For the text-containing cell, return its midpoint in (X, Y) coordinate format. 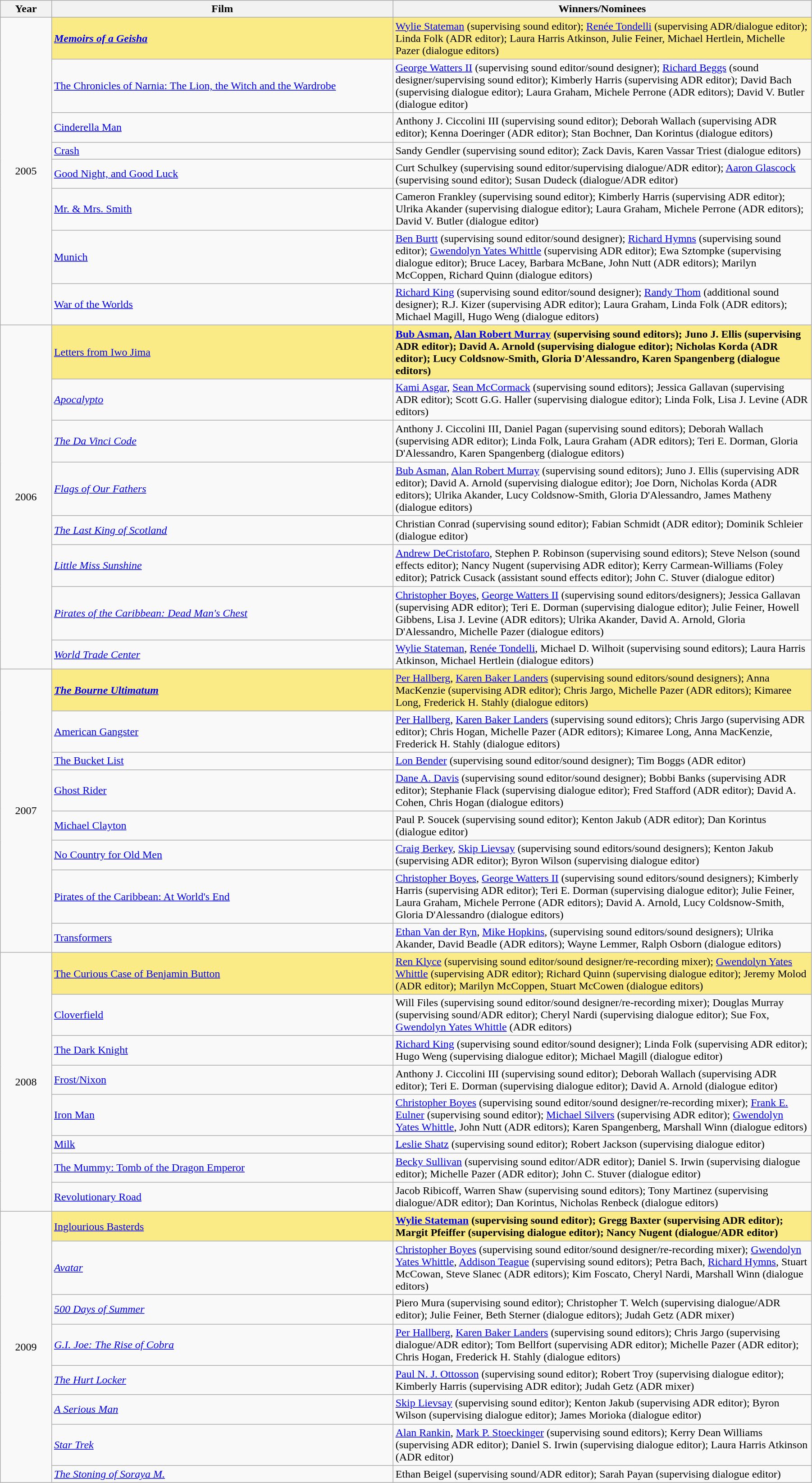
World Trade Center (222, 655)
Year (26, 9)
500 Days of Summer (222, 1309)
The Stoning of Soraya M. (222, 1474)
American Gangster (222, 732)
Iron Man (222, 1115)
2009 (26, 1347)
Apocalypto (222, 399)
2007 (26, 811)
2008 (26, 1082)
Lon Bender (supervising sound editor/sound designer); Tim Boggs (ADR editor) (602, 761)
Little Miss Sunshine (222, 566)
Michael Clayton (222, 826)
The Da Vinci Code (222, 441)
Film (222, 9)
Sandy Gendler (supervising sound editor); Zack Davis, Karen Vassar Triest (dialogue editors) (602, 151)
2005 (26, 171)
Munich (222, 257)
The Curious Case of Benjamin Button (222, 973)
Pirates of the Caribbean: At World's End (222, 896)
Ghost Rider (222, 790)
Paul P. Soucek (supervising sound editor); Kenton Jakub (ADR editor); Dan Korintus (dialogue editor) (602, 826)
Pirates of the Caribbean: Dead Man's Chest (222, 613)
Transformers (222, 938)
Cinderella Man (222, 127)
G.I. Joe: The Rise of Cobra (222, 1345)
Cloverfield (222, 1015)
Avatar (222, 1268)
A Serious Man (222, 1409)
The Dark Knight (222, 1050)
The Hurt Locker (222, 1380)
Milk (222, 1144)
Winners/Nominees (602, 9)
Frost/Nixon (222, 1079)
Memoirs of a Geisha (222, 38)
Good Night, and Good Luck (222, 174)
Crash (222, 151)
Letters from Iwo Jima (222, 352)
The Last King of Scotland (222, 530)
2006 (26, 497)
The Mummy: Tomb of the Dragon Emperor (222, 1167)
Christian Conrad (supervising sound editor); Fabian Schmidt (ADR editor); Dominik Schleier (dialogue editor) (602, 530)
Ethan Beigel (supervising sound/ADR editor); Sarah Payan (supervising dialogue editor) (602, 1474)
Mr. & Mrs. Smith (222, 209)
Revolutionary Road (222, 1197)
The Bucket List (222, 761)
The Bourne Ultimatum (222, 690)
Flags of Our Fathers (222, 489)
Star Trek (222, 1445)
No Country for Old Men (222, 855)
Inglourious Basterds (222, 1226)
War of the Worlds (222, 304)
The Chronicles of Narnia: The Lion, the Witch and the Wardrobe (222, 86)
Wylie Stateman, Renée Tondelli, Michael D. Wilhoit (supervising sound editors); Laura Harris Atkinson, Michael Hertlein (dialogue editors) (602, 655)
Leslie Shatz (supervising sound editor); Robert Jackson (supervising dialogue editor) (602, 1144)
